Return the [x, y] coordinate for the center point of the cell that contains the specified text.  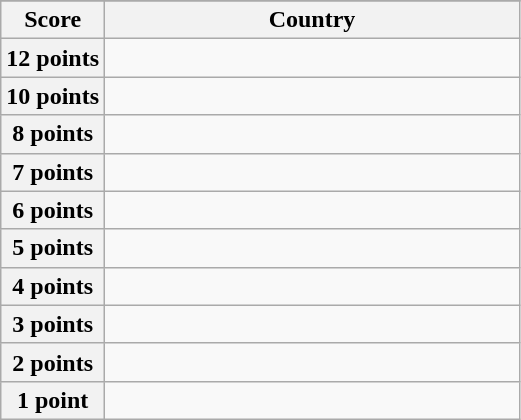
Country [312, 20]
4 points [53, 286]
7 points [53, 172]
8 points [53, 134]
6 points [53, 210]
1 point [53, 400]
2 points [53, 362]
10 points [53, 96]
3 points [53, 324]
12 points [53, 58]
Score [53, 20]
5 points [53, 248]
